Detect which cell encompasses the target text, then output its [X, Y] center coordinate. 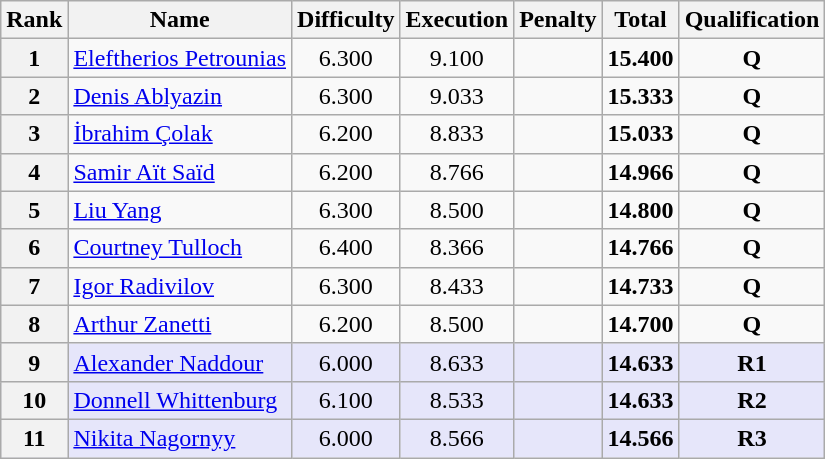
Arthur Zanetti [180, 324]
Denis Ablyazin [180, 96]
1 [34, 58]
8.366 [457, 248]
Difficulty [346, 20]
4 [34, 172]
Name [180, 20]
Execution [457, 20]
8.633 [457, 362]
Rank [34, 20]
15.333 [640, 96]
9.100 [457, 58]
5 [34, 210]
Eleftherios Petrounias [180, 58]
Penalty [558, 20]
Liu Yang [180, 210]
Samir Aït Saïd [180, 172]
8.766 [457, 172]
3 [34, 134]
6 [34, 248]
7 [34, 286]
Nikita Nagornyy [180, 438]
14.733 [640, 286]
8 [34, 324]
8.833 [457, 134]
15.033 [640, 134]
14.700 [640, 324]
8.433 [457, 286]
14.566 [640, 438]
Alexander Naddour [180, 362]
Igor Radivilov [180, 286]
İbrahim Çolak [180, 134]
14.966 [640, 172]
Total [640, 20]
R2 [752, 400]
R3 [752, 438]
Qualification [752, 20]
6.100 [346, 400]
8.533 [457, 400]
9 [34, 362]
8.566 [457, 438]
14.766 [640, 248]
Donnell Whittenburg [180, 400]
10 [34, 400]
6.400 [346, 248]
2 [34, 96]
R1 [752, 362]
Courtney Tulloch [180, 248]
11 [34, 438]
14.800 [640, 210]
9.033 [457, 96]
15.400 [640, 58]
